Return (x, y) of the center of cell containing provided text 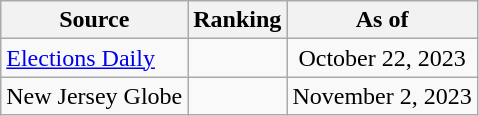
As of (382, 20)
Ranking (238, 20)
New Jersey Globe (94, 96)
Source (94, 20)
October 22, 2023 (382, 58)
November 2, 2023 (382, 96)
Elections Daily (94, 58)
